Find where the given text appears and provide that cell's center as [x, y] coordinate. 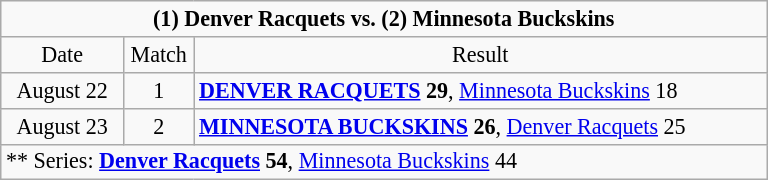
August 22 [62, 90]
Result [480, 54]
Date [62, 54]
August 23 [62, 126]
** Series: Denver Racquets 54, Minnesota Buckskins 44 [384, 162]
DENVER RACQUETS 29, Minnesota Buckskins 18 [480, 90]
1 [159, 90]
MINNESOTA BUCKSKINS 26, Denver Racquets 25 [480, 126]
2 [159, 126]
Match [159, 54]
(1) Denver Racquets vs. (2) Minnesota Buckskins [384, 18]
